Pinpoint the cell where the given text exists, returning its (X, Y) midpoint coordinate. 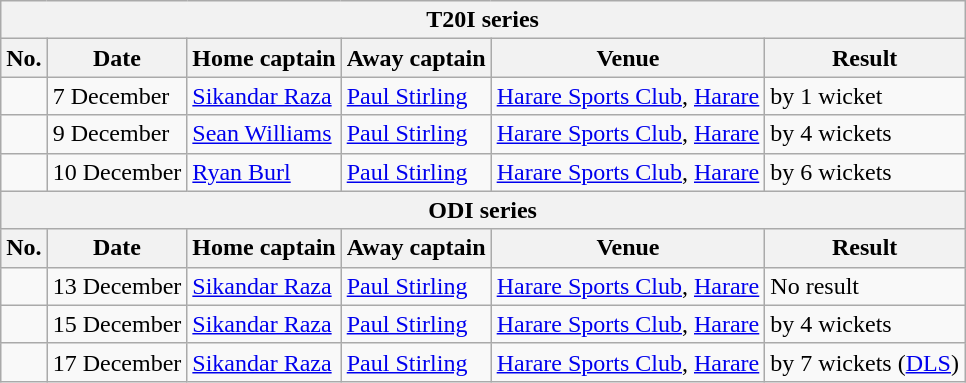
13 December (117, 286)
T20I series (483, 20)
by 1 wicket (865, 96)
by 7 wickets (DLS) (865, 362)
17 December (117, 362)
ODI series (483, 210)
by 6 wickets (865, 172)
Sean Williams (264, 134)
Ryan Burl (264, 172)
9 December (117, 134)
15 December (117, 324)
No result (865, 286)
7 December (117, 96)
10 December (117, 172)
